From the cell containing the given text, extract its center point as (X, Y) coordinate. 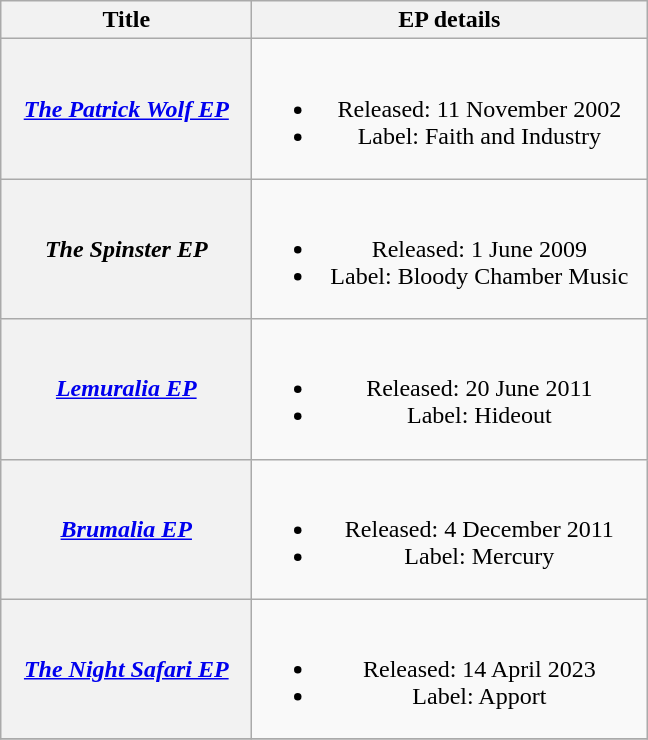
The Night Safari EP (126, 669)
Released: 11 November 2002Label: Faith and Industry (450, 109)
Released: 20 June 2011Label: Hideout (450, 389)
Lemuralia EP (126, 389)
Released: 1 June 2009Label: Bloody Chamber Music (450, 249)
Title (126, 20)
EP details (450, 20)
Released: 4 December 2011Label: Mercury (450, 529)
The Patrick Wolf EP (126, 109)
Released: 14 April 2023Label: Apport (450, 669)
The Spinster EP (126, 249)
Brumalia EP (126, 529)
